Search for the cell housing the specified text and yield its [x, y] center coordinate. 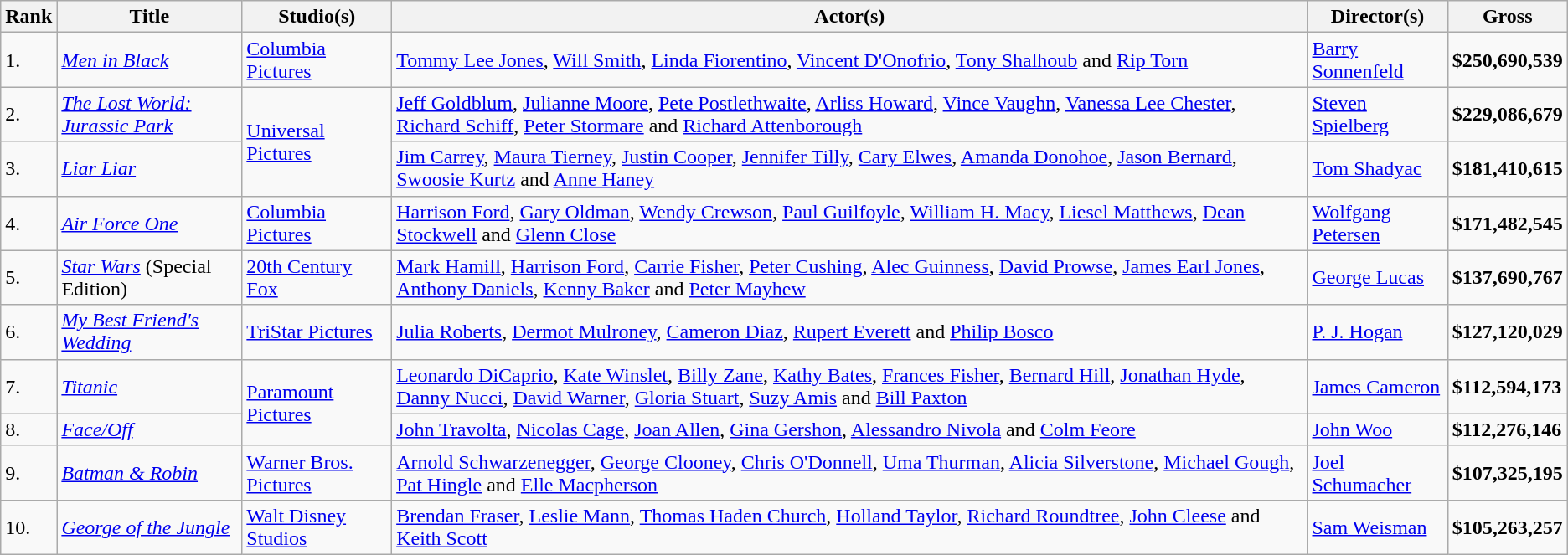
Barry Sonnenfeld [1377, 60]
Batman & Robin [149, 472]
John Woo [1377, 429]
Wolfgang Petersen [1377, 223]
Men in Black [149, 60]
5. [28, 278]
Liar Liar [149, 169]
P. J. Hogan [1377, 331]
Rank [28, 17]
Director(s) [1377, 17]
Julia Roberts, Dermot Mulroney, Cameron Diaz, Rupert Everett and Philip Bosco [849, 331]
6. [28, 331]
Brendan Fraser, Leslie Mann, Thomas Haden Church, Holland Taylor, Richard Roundtree, John Cleese and Keith Scott [849, 527]
Warner Bros. Pictures [317, 472]
George Lucas [1377, 278]
Paramount Pictures [317, 402]
$112,276,146 [1508, 429]
Tom Shadyac [1377, 169]
Studio(s) [317, 17]
George of the Jungle [149, 527]
1. [28, 60]
$112,594,173 [1508, 387]
Joel Schumacher [1377, 472]
$229,086,679 [1508, 114]
TriStar Pictures [317, 331]
$127,120,029 [1508, 331]
Steven Spielberg [1377, 114]
Harrison Ford, Gary Oldman, Wendy Crewson, Paul Guilfoyle, William H. Macy, Liesel Matthews, Dean Stockwell and Glenn Close [849, 223]
$181,410,615 [1508, 169]
4. [28, 223]
7. [28, 387]
Walt Disney Studios [317, 527]
8. [28, 429]
Sam Weisman [1377, 527]
Actor(s) [849, 17]
The Lost World: Jurassic Park [149, 114]
3. [28, 169]
Universal Pictures [317, 141]
2. [28, 114]
Arnold Schwarzenegger, George Clooney, Chris O'Donnell, Uma Thurman, Alicia Silverstone, Michael Gough, Pat Hingle and Elle Macpherson [849, 472]
$137,690,767 [1508, 278]
20th Century Fox [317, 278]
9. [28, 472]
Air Force One [149, 223]
My Best Friend's Wedding [149, 331]
Gross [1508, 17]
Tommy Lee Jones, Will Smith, Linda Fiorentino, Vincent D'Onofrio, Tony Shalhoub and Rip Torn [849, 60]
Star Wars (Special Edition) [149, 278]
$107,325,195 [1508, 472]
Face/Off [149, 429]
John Travolta, Nicolas Cage, Joan Allen, Gina Gershon, Alessandro Nivola and Colm Feore [849, 429]
James Cameron [1377, 387]
$250,690,539 [1508, 60]
Title [149, 17]
$171,482,545 [1508, 223]
Titanic [149, 387]
Jim Carrey, Maura Tierney, Justin Cooper, Jennifer Tilly, Cary Elwes, Amanda Donohoe, Jason Bernard, Swoosie Kurtz and Anne Haney [849, 169]
10. [28, 527]
$105,263,257 [1508, 527]
